Detect which cell encompasses the target text, then output its (x, y) center coordinate. 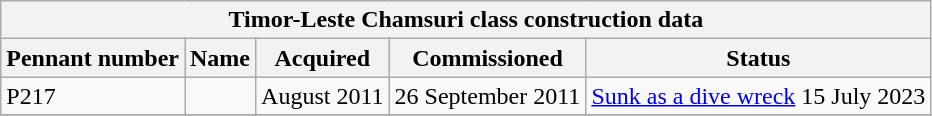
Commissioned (488, 58)
Acquired (323, 58)
Timor-Leste Chamsuri class construction data (466, 20)
August 2011 (323, 96)
26 September 2011 (488, 96)
Pennant number (93, 58)
P217 (93, 96)
Sunk as a dive wreck 15 July 2023 (758, 96)
Name (220, 58)
Status (758, 58)
